Return (x, y) of the center of cell containing provided text 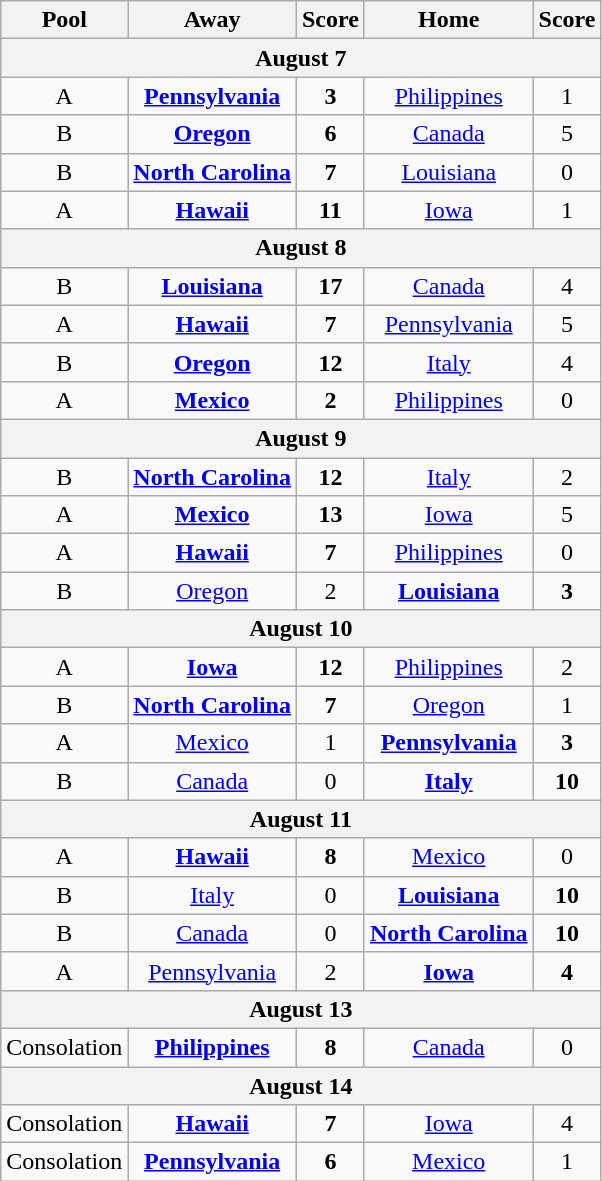
11 (330, 210)
17 (330, 286)
August 13 (301, 1009)
August 11 (301, 819)
13 (330, 515)
Pool (64, 20)
Home (448, 20)
August 9 (301, 438)
Away (212, 20)
August 14 (301, 1085)
August 7 (301, 58)
August 10 (301, 629)
August 8 (301, 248)
